Extract the (X, Y) coordinate from the center of the cell holding the provided text.  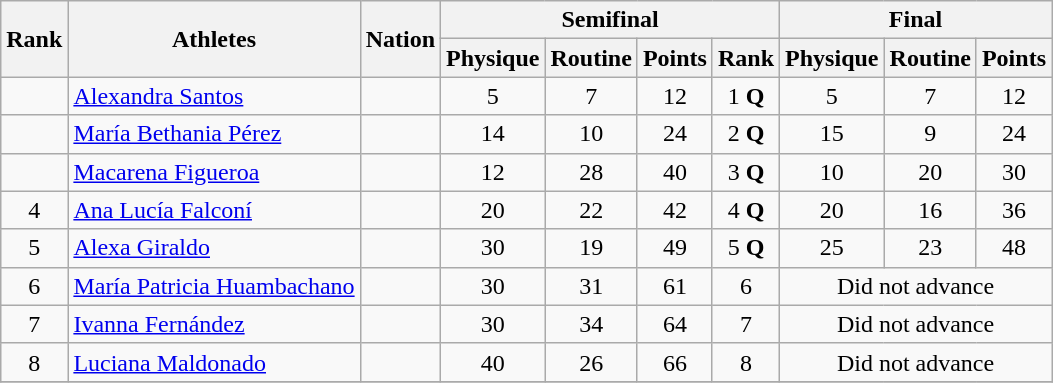
23 (930, 248)
26 (591, 362)
9 (930, 134)
Athletes (214, 39)
42 (674, 210)
66 (674, 362)
14 (493, 134)
15 (832, 134)
19 (591, 248)
61 (674, 286)
3 Q (746, 172)
64 (674, 324)
4 Q (746, 210)
María Bethania Pérez (214, 134)
Nation (400, 39)
22 (591, 210)
2 Q (746, 134)
1 Q (746, 96)
34 (591, 324)
4 (34, 210)
28 (591, 172)
Semifinal (610, 20)
Ana Lucía Falconí (214, 210)
Alexandra Santos (214, 96)
16 (930, 210)
Alexa Giraldo (214, 248)
49 (674, 248)
Luciana Maldonado (214, 362)
María Patricia Huambachano (214, 286)
25 (832, 248)
48 (1014, 248)
Macarena Figueroa (214, 172)
5 Q (746, 248)
Final (916, 20)
36 (1014, 210)
Ivanna Fernández (214, 324)
31 (591, 286)
